Pinpoint the cell where the given text exists, returning its (X, Y) midpoint coordinate. 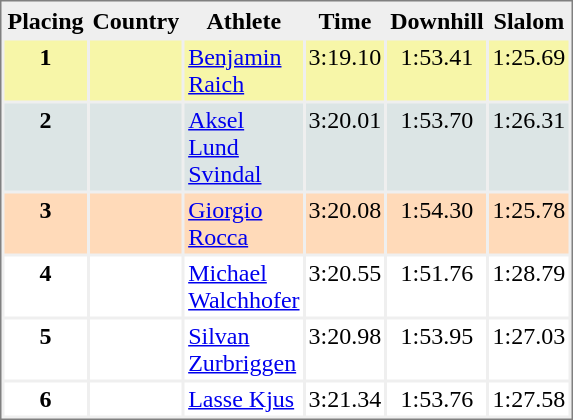
3:20.55 (346, 286)
Slalom (530, 20)
1:26.31 (530, 148)
1:25.69 (530, 70)
Lasse Kjus (244, 398)
1 (45, 70)
Downhill (436, 20)
5 (45, 350)
1:51.76 (436, 286)
1:25.78 (530, 224)
3:20.98 (346, 350)
Giorgio Rocca (244, 224)
1:28.79 (530, 286)
1:53.41 (436, 70)
Aksel Lund Svindal (244, 148)
Country (136, 20)
3:21.34 (346, 398)
Michael Walchhofer (244, 286)
6 (45, 398)
4 (45, 286)
Placing (45, 20)
3 (45, 224)
1:27.58 (530, 398)
3:20.01 (346, 148)
3:20.08 (346, 224)
Benjamin Raich (244, 70)
2 (45, 148)
3:19.10 (346, 70)
1:27.03 (530, 350)
Time (346, 20)
1:53.70 (436, 148)
Silvan Zurbriggen (244, 350)
Athlete (244, 20)
1:53.95 (436, 350)
1:54.30 (436, 224)
1:53.76 (436, 398)
